Find where the given text appears and provide that cell's center as (x, y) coordinate. 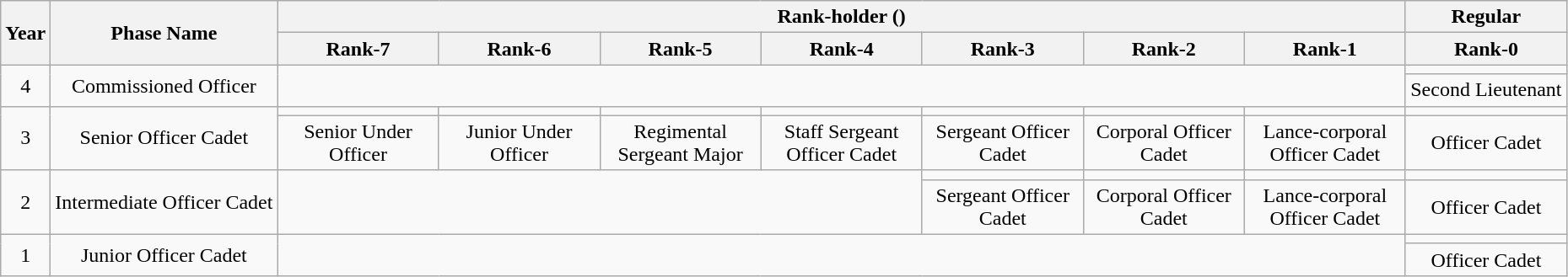
Rank-4 (842, 49)
Rank-6 (520, 49)
Rank-7 (358, 49)
4 (25, 86)
Rank-2 (1164, 49)
Commissioned Officer (164, 86)
1 (25, 254)
Senior Officer Cadet (164, 138)
Junior Officer Cadet (164, 254)
Intermediate Officer Cadet (164, 202)
2 (25, 202)
Regular (1486, 17)
Second Lieutenant (1486, 90)
3 (25, 138)
Junior Under Officer (520, 143)
Year (25, 33)
Rank-1 (1324, 49)
Staff Sergeant Officer Cadet (842, 143)
Rank-0 (1486, 49)
Phase Name (164, 33)
Rank-5 (680, 49)
Rank-holder () (842, 17)
Rank-3 (1002, 49)
Regimental Sergeant Major (680, 143)
Senior Under Officer (358, 143)
